Capture the cell that displays the provided text and extract its (x, y) central coordinate. 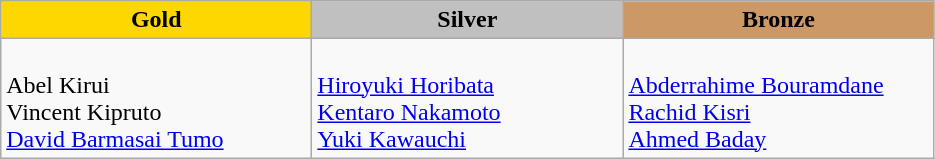
Gold (156, 20)
Abel KiruiVincent KiprutoDavid Barmasai Tumo (156, 98)
Silver (468, 20)
Abderrahime BouramdaneRachid KisriAhmed Baday (778, 98)
Hiroyuki HoribataKentaro NakamotoYuki Kawauchi (468, 98)
Bronze (778, 20)
